From the cell containing the given text, extract its center point as [x, y] coordinate. 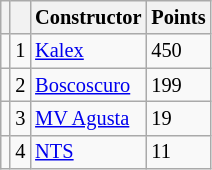
3 [20, 118]
Constructor [88, 17]
19 [178, 118]
MV Agusta [88, 118]
1 [20, 51]
2 [20, 85]
Boscoscuro [88, 85]
199 [178, 85]
11 [178, 152]
4 [20, 152]
Points [178, 17]
450 [178, 51]
Kalex [88, 51]
NTS [88, 152]
